Locate the cell with the specified text and output its [x, y] center coordinate. 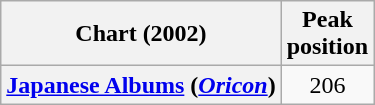
206 [327, 85]
Chart (2002) [141, 34]
Japanese Albums (Oricon) [141, 85]
Peakposition [327, 34]
